Locate the cell with the specified text and output its [X, Y] center coordinate. 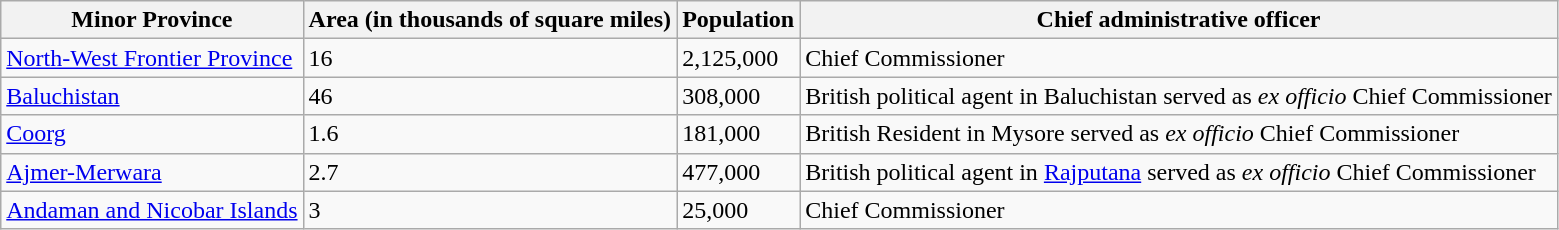
Population [738, 20]
British Resident in Mysore served as ex officio Chief Commissioner [1179, 134]
Area (in thousands of square miles) [490, 20]
Ajmer-Merwara [152, 172]
Minor Province [152, 20]
16 [490, 58]
46 [490, 96]
25,000 [738, 210]
2,125,000 [738, 58]
Baluchistan [152, 96]
1.6 [490, 134]
British political agent in Baluchistan served as ex officio Chief Commissioner [1179, 96]
3 [490, 210]
British political agent in Rajputana served as ex officio Chief Commissioner [1179, 172]
308,000 [738, 96]
181,000 [738, 134]
Chief administrative officer [1179, 20]
North-West Frontier Province [152, 58]
Coorg [152, 134]
477,000 [738, 172]
2.7 [490, 172]
Andaman and Nicobar Islands [152, 210]
